Search for the cell housing the specified text and yield its (X, Y) center coordinate. 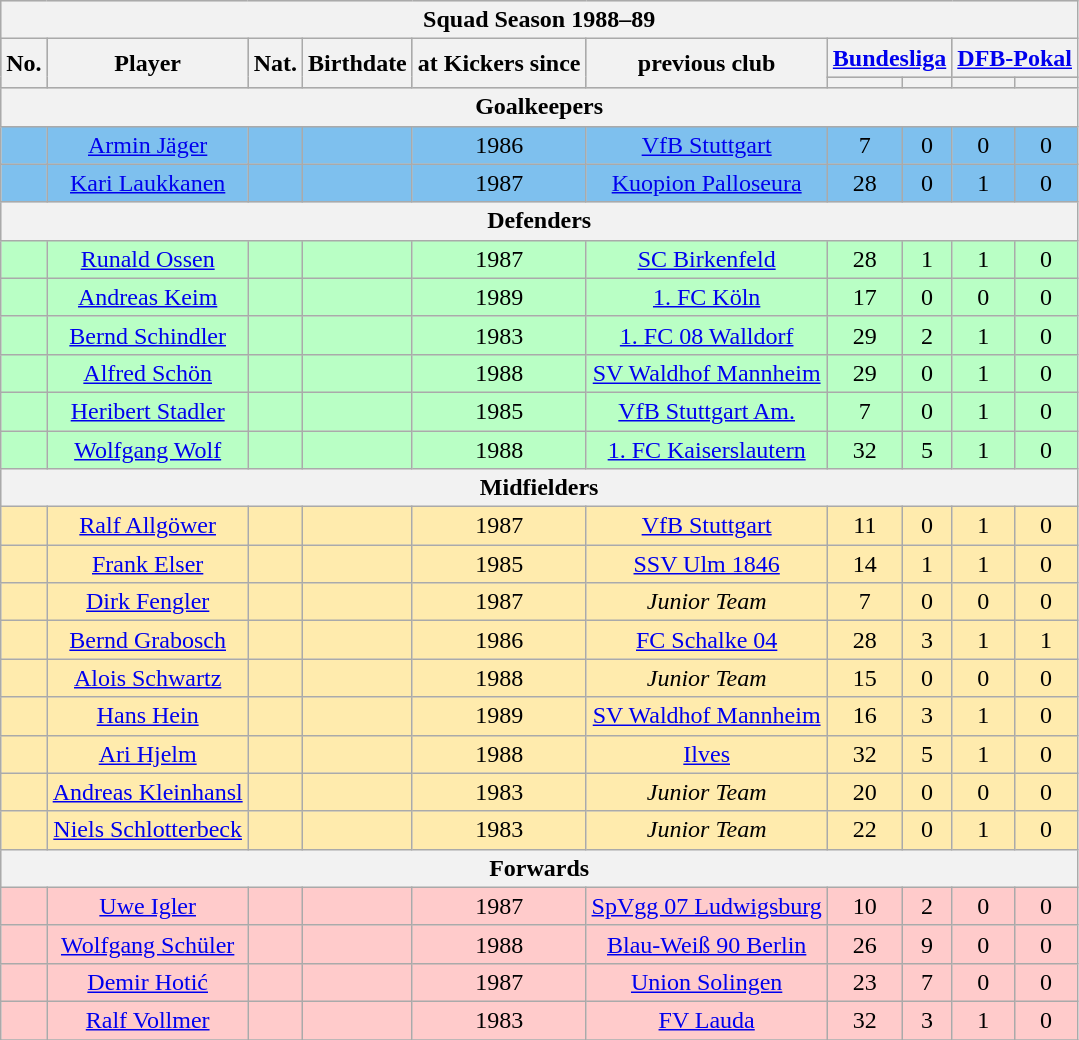
17 (864, 297)
1. FC 08 Walldorf (706, 335)
SpVgg 07 Ludwigsburg (706, 906)
Goalkeepers (540, 107)
Wolfgang Schüler (148, 944)
No. (24, 64)
Heribert Stadler (148, 411)
VfB Stuttgart Am. (706, 411)
Blau-Weiß 90 Berlin (706, 944)
1. FC Kaiserslautern (706, 449)
FC Schalke 04 (706, 640)
Andreas Keim (148, 297)
Bernd Schindler (148, 335)
Alois Schwartz (148, 678)
1. FC Köln (706, 297)
9 (926, 944)
Forwards (540, 868)
23 (864, 982)
20 (864, 792)
Squad Season 1988–89 (540, 20)
Birthdate (358, 64)
15 (864, 678)
at Kickers since (499, 64)
Defenders (540, 221)
Ralf Allgöwer (148, 526)
DFB-Pokal (1015, 58)
Hans Hein (148, 716)
Midfielders (540, 488)
previous club (706, 64)
Union Solingen (706, 982)
Ilves (706, 754)
Uwe Igler (148, 906)
SC Birkenfeld (706, 259)
Wolfgang Wolf (148, 449)
Andreas Kleinhansl (148, 792)
11 (864, 526)
26 (864, 944)
Bundesliga (889, 58)
SSV Ulm 1846 (706, 564)
Nat. (275, 64)
Runald Ossen (148, 259)
Dirk Fengler (148, 602)
10 (864, 906)
FV Lauda (706, 1020)
Demir Hotić (148, 982)
Bernd Grabosch (148, 640)
Ari Hjelm (148, 754)
Alfred Schön (148, 373)
22 (864, 830)
Player (148, 64)
Kari Laukkanen (148, 183)
Kuopion Palloseura (706, 183)
Armin Jäger (148, 145)
Ralf Vollmer (148, 1020)
16 (864, 716)
14 (864, 564)
Frank Elser (148, 564)
Niels Schlotterbeck (148, 830)
